Extract the [X, Y] coordinate from the center of the cell holding the provided text.  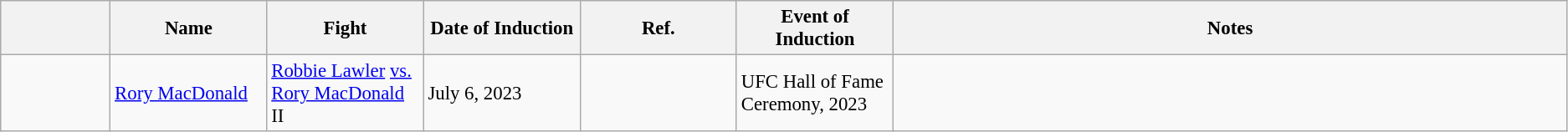
Notes [1230, 28]
July 6, 2023 [502, 94]
Ref. [658, 28]
UFC Hall of Fame Ceremony, 2023 [815, 94]
Robbie Lawler vs. Rory MacDonald II [345, 94]
Fight [345, 28]
Rory MacDonald [189, 94]
Event of Induction [815, 28]
Name [189, 28]
Date of Induction [502, 28]
